From the cell containing the given text, extract its center point as (X, Y) coordinate. 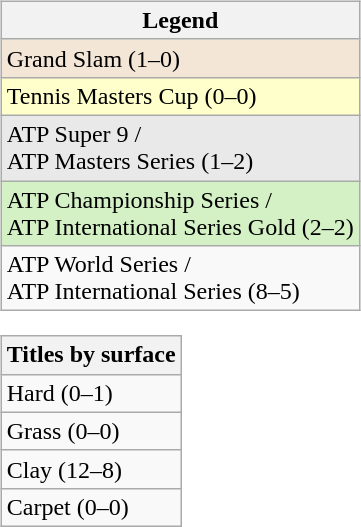
Legend (180, 20)
Grand Slam (1–0) (180, 58)
ATP Championship Series / ATP International Series Gold (2–2) (180, 212)
Titles by surface (91, 355)
Carpet (0–0) (91, 507)
Grass (0–0) (91, 431)
Clay (12–8) (91, 469)
ATP World Series / ATP International Series (8–5) (180, 278)
Tennis Masters Cup (0–0) (180, 96)
ATP Super 9 / ATP Masters Series (1–2) (180, 148)
Hard (0–1) (91, 393)
